Capture the cell that displays the provided text and extract its [X, Y] central coordinate. 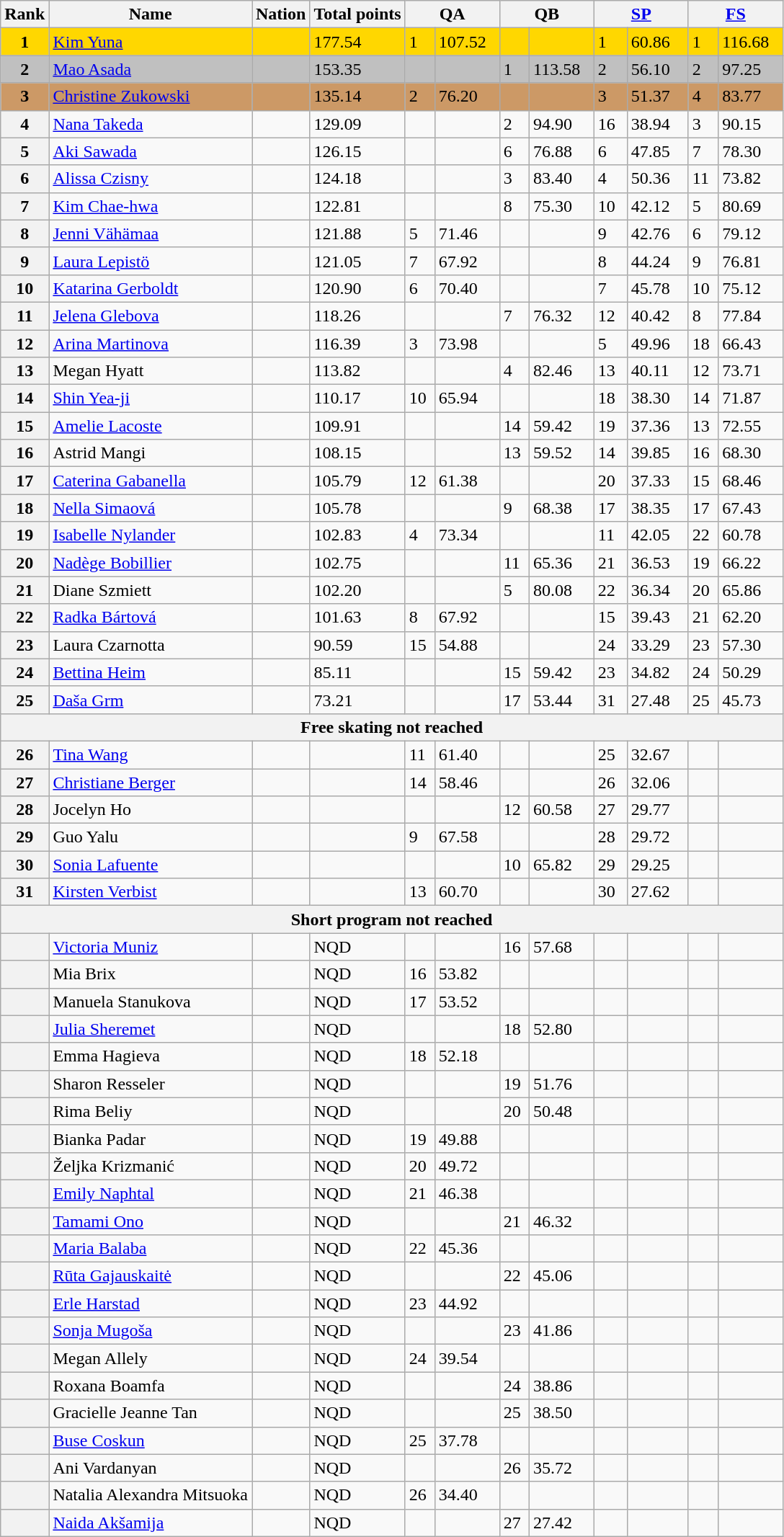
29.72 [657, 837]
Julia Sheremet [151, 1029]
42.05 [657, 535]
Free skating not reached [392, 727]
76.32 [562, 316]
Jelena Glebova [151, 316]
46.32 [562, 1221]
Aki Sawada [151, 151]
39.43 [657, 618]
153.35 [357, 69]
Nana Takeda [151, 124]
Nella Simaová [151, 508]
68.38 [562, 508]
Manuela Stanukova [151, 1002]
65.82 [562, 865]
60.70 [467, 892]
Željka Krizmanić [151, 1166]
45.06 [562, 1276]
116.39 [357, 344]
57.30 [751, 645]
Kim Yuna [151, 42]
39.54 [467, 1358]
Bianka Padar [151, 1139]
67.43 [751, 508]
60.78 [751, 535]
50.36 [657, 179]
SP [641, 14]
53.82 [467, 974]
126.15 [357, 151]
120.90 [357, 288]
65.36 [562, 563]
110.17 [357, 398]
Ani Vardanyan [151, 1468]
72.55 [751, 426]
102.75 [357, 563]
73.82 [751, 179]
Radka Bártová [151, 618]
36.34 [657, 590]
129.09 [357, 124]
33.29 [657, 645]
27.48 [657, 700]
37.36 [657, 426]
45.78 [657, 288]
42.12 [657, 206]
51.76 [562, 1084]
79.12 [751, 233]
102.20 [357, 590]
Rank [24, 14]
53.52 [467, 1002]
Victoria Muniz [151, 947]
94.90 [562, 124]
Gracielle Jeanne Tan [151, 1413]
113.82 [357, 371]
70.40 [467, 288]
108.15 [357, 453]
80.08 [562, 590]
60.86 [657, 42]
FS [735, 14]
73.98 [467, 344]
Emily Naphtal [151, 1193]
38.35 [657, 508]
36.53 [657, 563]
118.26 [357, 316]
Kim Chae-hwa [151, 206]
38.50 [562, 1413]
68.30 [751, 453]
40.11 [657, 371]
Amelie Lacoste [151, 426]
38.94 [657, 124]
Guo Yalu [151, 837]
Megan Hyatt [151, 371]
73.34 [467, 535]
90.15 [751, 124]
66.43 [751, 344]
Caterina Gabanella [151, 481]
Short program not reached [392, 919]
Daša Grm [151, 700]
66.22 [751, 563]
Katarina Gerboldt [151, 288]
Megan Allely [151, 1358]
Sonia Lafuente [151, 865]
73.71 [751, 371]
49.72 [467, 1166]
Laura Czarnotta [151, 645]
Emma Hagieva [151, 1056]
57.68 [562, 947]
35.72 [562, 1468]
71.87 [751, 398]
Tina Wang [151, 754]
121.05 [357, 261]
45.73 [751, 700]
Jenni Vähämaa [151, 233]
27.62 [657, 892]
Erle Harstad [151, 1304]
Alissa Czisny [151, 179]
105.78 [357, 508]
135.14 [357, 97]
Sharon Resseler [151, 1084]
Rima Beliy [151, 1111]
61.38 [467, 481]
45.36 [467, 1249]
76.88 [562, 151]
Name [151, 14]
38.86 [562, 1386]
107.52 [467, 42]
62.20 [751, 618]
67.58 [467, 837]
Maria Balaba [151, 1249]
Roxana Boamfa [151, 1386]
39.85 [657, 453]
46.38 [467, 1193]
Christine Zukowski [151, 97]
75.30 [562, 206]
42.76 [657, 233]
Total points [357, 14]
Mao Asada [151, 69]
Bettina Heim [151, 672]
Kirsten Verbist [151, 892]
113.58 [562, 69]
116.68 [751, 42]
52.80 [562, 1029]
76.20 [467, 97]
54.88 [467, 645]
Rūta Gajauskaitė [151, 1276]
122.81 [357, 206]
Christiane Berger [151, 782]
29.25 [657, 865]
29.77 [657, 810]
Isabelle Nylander [151, 535]
Jocelyn Ho [151, 810]
32.67 [657, 754]
Laura Lepistö [151, 261]
60.58 [562, 810]
68.46 [751, 481]
101.63 [357, 618]
37.33 [657, 481]
37.78 [467, 1440]
58.46 [467, 782]
83.77 [751, 97]
71.46 [467, 233]
32.06 [657, 782]
Astrid Mangi [151, 453]
Mia Brix [151, 974]
Natalia Alexandra Mitsuoka [151, 1495]
52.18 [467, 1056]
109.91 [357, 426]
51.37 [657, 97]
65.86 [751, 590]
121.88 [357, 233]
50.29 [751, 672]
Arina Martinova [151, 344]
75.12 [751, 288]
73.21 [357, 700]
82.46 [562, 371]
78.30 [751, 151]
44.92 [467, 1304]
38.30 [657, 398]
41.86 [562, 1331]
Nation [281, 14]
Sonja Mugoša [151, 1331]
Shin Yea-ji [151, 398]
80.69 [751, 206]
105.79 [357, 481]
Diane Szmiett [151, 590]
34.82 [657, 672]
27.42 [562, 1523]
83.40 [562, 179]
59.52 [562, 453]
124.18 [357, 179]
Naida Akšamija [151, 1523]
97.25 [751, 69]
102.83 [357, 535]
90.59 [357, 645]
85.11 [357, 672]
QB [546, 14]
49.96 [657, 344]
Nadège Bobillier [151, 563]
77.84 [751, 316]
76.81 [751, 261]
49.88 [467, 1139]
44.24 [657, 261]
QA [453, 14]
50.48 [562, 1111]
Tamami Ono [151, 1221]
47.85 [657, 151]
40.42 [657, 316]
177.54 [357, 42]
Buse Coskun [151, 1440]
53.44 [562, 700]
65.94 [467, 398]
61.40 [467, 754]
56.10 [657, 69]
34.40 [467, 1495]
